Search for the cell housing the specified text and yield its [X, Y] center coordinate. 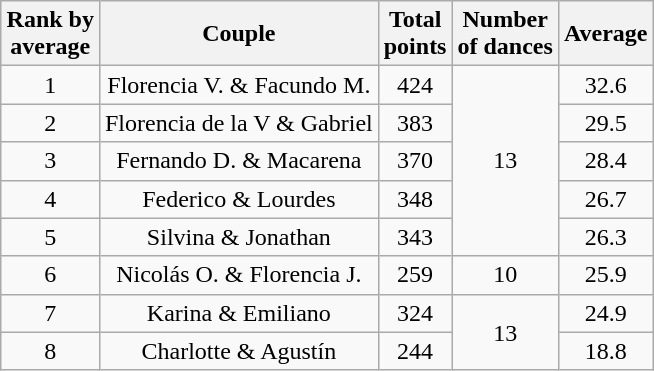
383 [415, 123]
5 [50, 237]
10 [505, 275]
324 [415, 313]
424 [415, 85]
32.6 [606, 85]
4 [50, 199]
25.9 [606, 275]
244 [415, 351]
Totalpoints [415, 34]
1 [50, 85]
24.9 [606, 313]
3 [50, 161]
259 [415, 275]
Silvina & Jonathan [238, 237]
29.5 [606, 123]
Rank byaverage [50, 34]
370 [415, 161]
Karina & Emiliano [238, 313]
Fernando D. & Macarena [238, 161]
Florencia V. & Facundo M. [238, 85]
343 [415, 237]
26.7 [606, 199]
18.8 [606, 351]
8 [50, 351]
26.3 [606, 237]
Charlotte & Agustín [238, 351]
7 [50, 313]
Nicolás O. & Florencia J. [238, 275]
Average [606, 34]
Florencia de la V & Gabriel [238, 123]
Federico & Lourdes [238, 199]
2 [50, 123]
348 [415, 199]
28.4 [606, 161]
Couple [238, 34]
Numberof dances [505, 34]
6 [50, 275]
